Scan for the cell matching the given text and deliver its [x, y] coordinate at center. 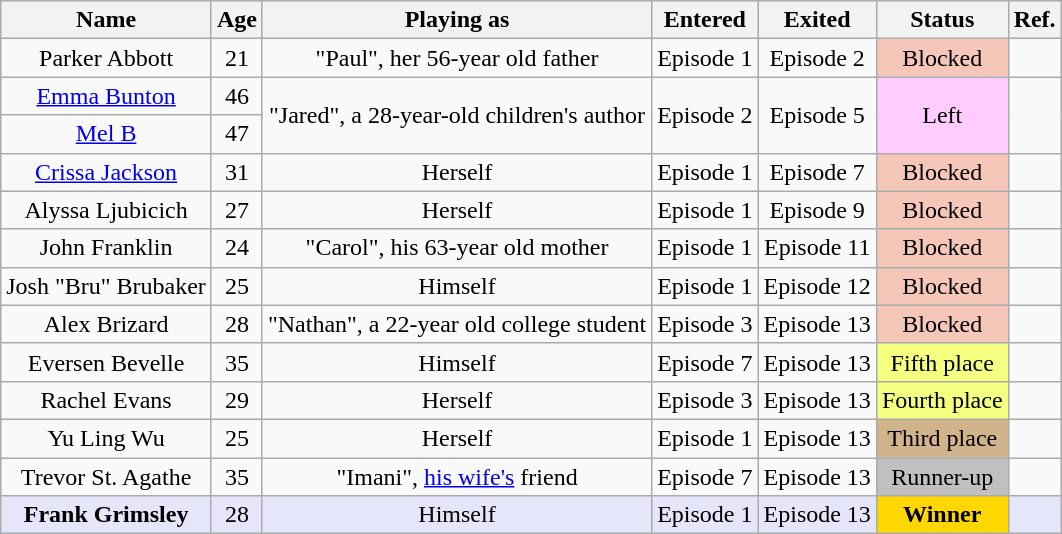
Episode 5 [817, 115]
Status [942, 20]
Name [106, 20]
Episode 9 [817, 210]
Winner [942, 515]
Parker Abbott [106, 58]
Rachel Evans [106, 400]
29 [236, 400]
24 [236, 248]
Ref. [1034, 20]
Entered [705, 20]
"Jared", a 28-year-old children's author [456, 115]
Fifth place [942, 362]
47 [236, 134]
"Paul", her 56-year old father [456, 58]
John Franklin [106, 248]
Episode 11 [817, 248]
Alex Brizard [106, 324]
46 [236, 96]
Eversen Bevelle [106, 362]
27 [236, 210]
Fourth place [942, 400]
Left [942, 115]
"Nathan", a 22-year old college student [456, 324]
Crissa Jackson [106, 172]
Yu Ling Wu [106, 438]
Emma Bunton [106, 96]
Josh "Bru" Brubaker [106, 286]
Playing as [456, 20]
Age [236, 20]
Frank Grimsley [106, 515]
Third place [942, 438]
Exited [817, 20]
"Imani", his wife's friend [456, 477]
Runner-up [942, 477]
Mel B [106, 134]
21 [236, 58]
31 [236, 172]
Trevor St. Agathe [106, 477]
Alyssa Ljubicich [106, 210]
"Carol", his 63-year old mother [456, 248]
Episode 12 [817, 286]
